Return (X, Y) of the center of cell containing provided text 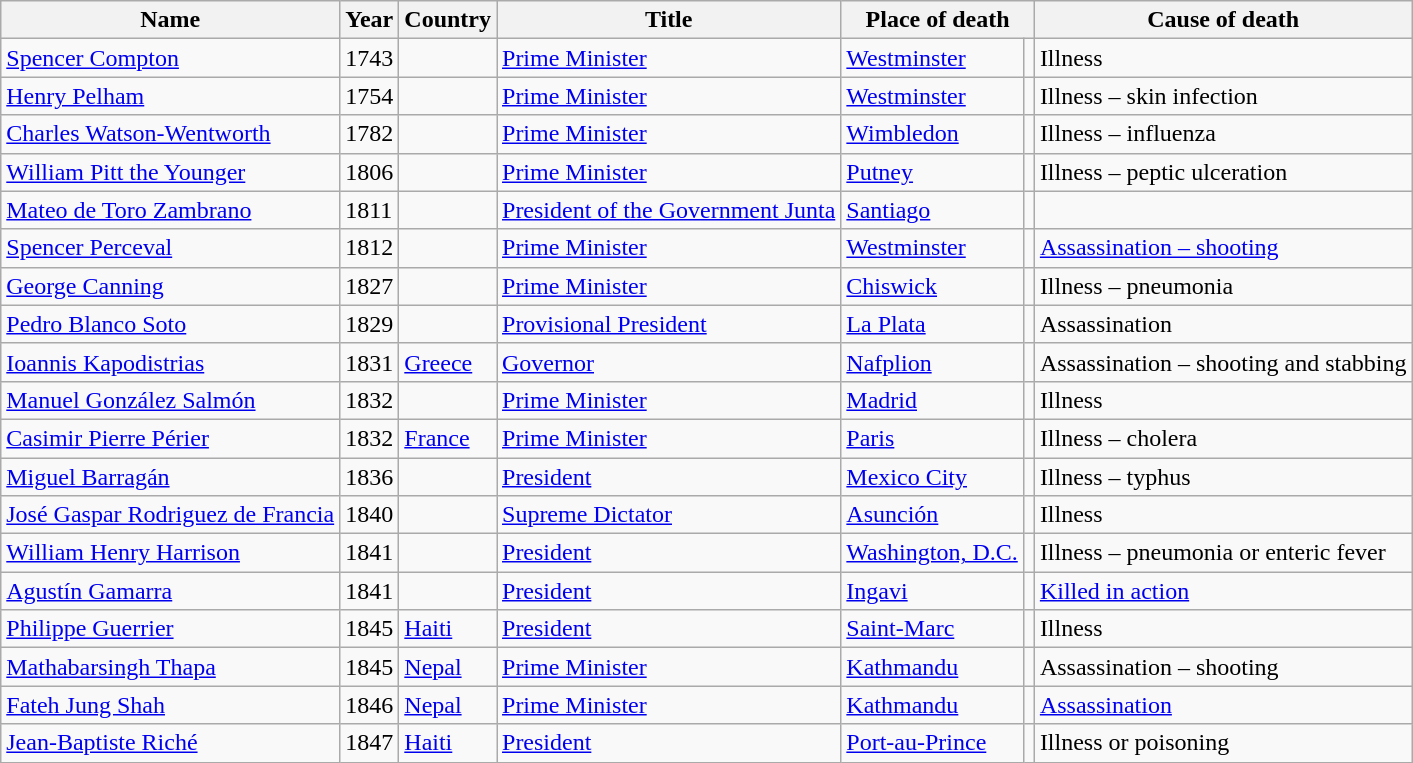
Saint-Marc (932, 629)
Illness – peptic ulceration (1223, 172)
Illness – pneumonia or enteric fever (1223, 553)
Year (370, 20)
Agustín Gamarra (170, 591)
Chiswick (932, 286)
France (448, 438)
Mexico City (932, 477)
Ioannis Kapodistrias (170, 362)
William Pitt the Younger (170, 172)
Mathabarsingh Thapa (170, 667)
Charles Watson-Wentworth (170, 134)
Mateo de Toro Zambrano (170, 210)
Wimbledon (932, 134)
Illness – influenza (1223, 134)
1806 (370, 172)
Country (448, 20)
Casimir Pierre Périer (170, 438)
1847 (370, 743)
Asunción (932, 515)
Ingavi (932, 591)
Madrid (932, 400)
Jean-Baptiste Riché (170, 743)
1840 (370, 515)
Illness – skin infection (1223, 96)
1782 (370, 134)
Port-au-Prince (932, 743)
José Gaspar Rodriguez de Francia (170, 515)
Fateh Jung Shah (170, 705)
Henry Pelham (170, 96)
Spencer Compton (170, 58)
George Canning (170, 286)
Cause of death (1223, 20)
Washington, D.C. (932, 553)
Title (668, 20)
1829 (370, 324)
Nafplion (932, 362)
Illness or poisoning (1223, 743)
Greece (448, 362)
1754 (370, 96)
1811 (370, 210)
Illness – typhus (1223, 477)
Philippe Guerrier (170, 629)
Provisional President (668, 324)
Paris (932, 438)
President of the Government Junta (668, 210)
Manuel González Salmón (170, 400)
1836 (370, 477)
Place of death (938, 20)
Putney (932, 172)
Name (170, 20)
Illness – cholera (1223, 438)
Pedro Blanco Soto (170, 324)
Killed in action (1223, 591)
1827 (370, 286)
Assassination – shooting and stabbing (1223, 362)
Governor (668, 362)
Illness – pneumonia (1223, 286)
William Henry Harrison (170, 553)
Supreme Dictator (668, 515)
La Plata (932, 324)
Spencer Perceval (170, 248)
1743 (370, 58)
1846 (370, 705)
Miguel Barragán (170, 477)
1831 (370, 362)
1812 (370, 248)
Santiago (932, 210)
